Provide the (X, Y) coordinate of the cell's center where the given text is located.  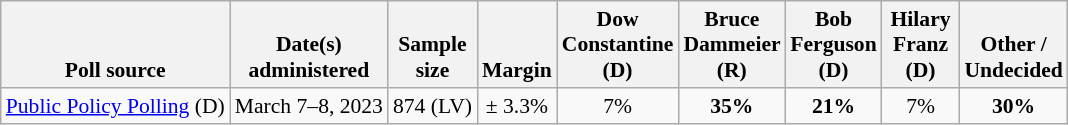
Other /Undecided (1013, 44)
BruceDammeier (R) (732, 44)
Samplesize (432, 44)
Margin (517, 44)
Poll source (116, 44)
DowConstantine (D) (618, 44)
30% (1013, 106)
874 (LV) (432, 106)
Date(s)administered (309, 44)
HilaryFranz (D) (921, 44)
± 3.3% (517, 106)
BobFerguson (D) (833, 44)
March 7–8, 2023 (309, 106)
Public Policy Polling (D) (116, 106)
35% (732, 106)
21% (833, 106)
